Extract the (X, Y) coordinate from the center of the cell holding the provided text.  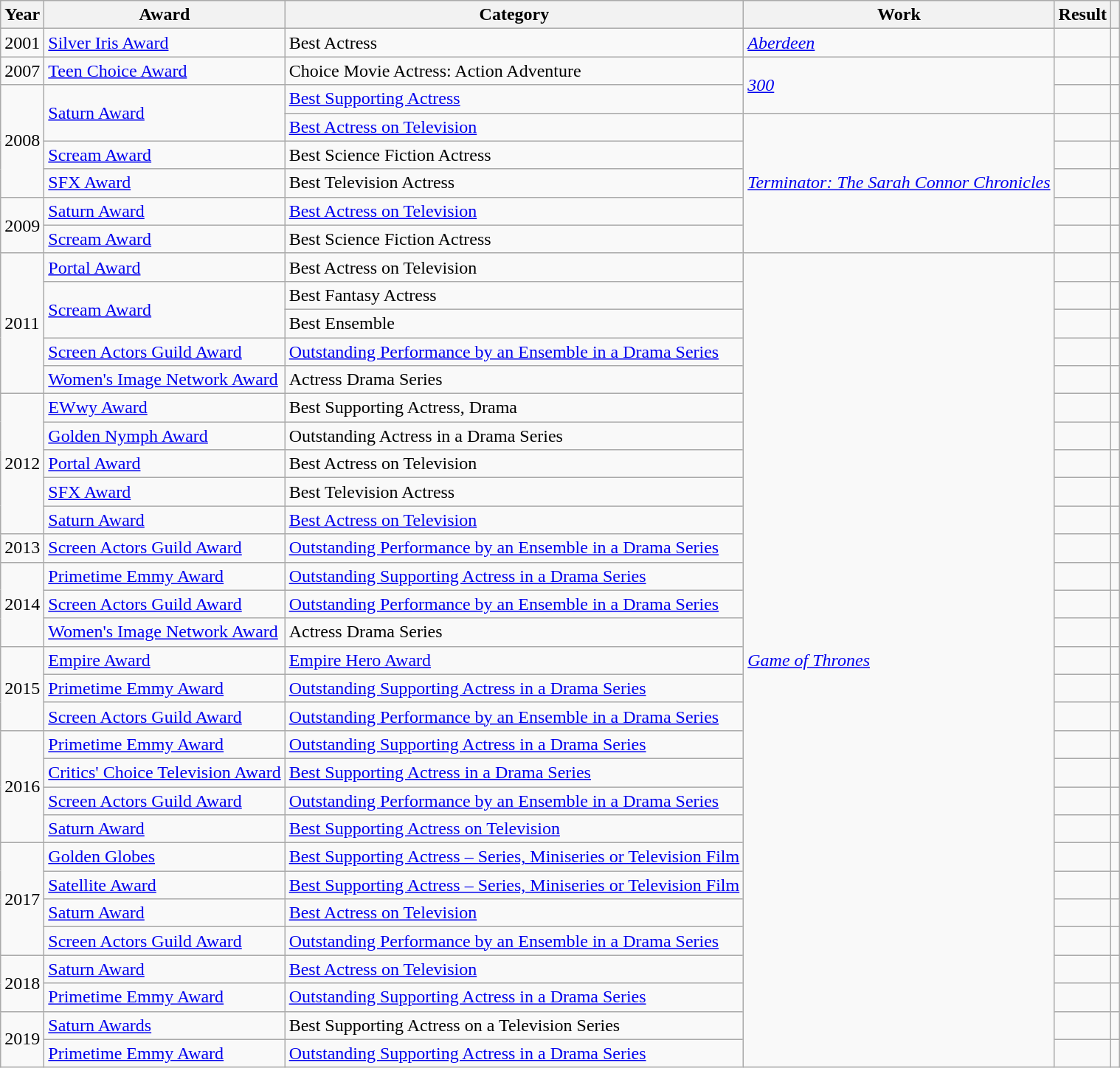
Aberdeen (899, 43)
2013 (22, 548)
Terminator: The Sarah Connor Chronicles (899, 183)
2011 (22, 323)
2016 (22, 786)
Best Supporting Actress in a Drama Series (514, 772)
Game of Thrones (899, 660)
Best Fantasy Actress (514, 295)
EWwy Award (165, 408)
Best Actress (514, 43)
Golden Nymph Award (165, 436)
Best Ensemble (514, 323)
2018 (22, 983)
Result (1082, 15)
Best Supporting Actress (514, 99)
2019 (22, 1039)
Critics' Choice Television Award (165, 772)
2009 (22, 225)
Satellite Award (165, 885)
Work (899, 15)
Year (22, 15)
2012 (22, 464)
2001 (22, 43)
Best Supporting Actress on Television (514, 829)
2017 (22, 899)
Category (514, 15)
Outstanding Actress in a Drama Series (514, 436)
Silver Iris Award (165, 43)
Empire Hero Award (514, 660)
Best Supporting Actress, Drama (514, 408)
2007 (22, 71)
2008 (22, 141)
Empire Award (165, 660)
Award (165, 15)
Choice Movie Actress: Action Adventure (514, 71)
Golden Globes (165, 857)
Best Supporting Actress on a Television Series (514, 1025)
Saturn Awards (165, 1025)
2015 (22, 688)
2014 (22, 604)
Teen Choice Award (165, 71)
300 (899, 85)
